Extract the [X, Y] coordinate from the center of the cell holding the provided text.  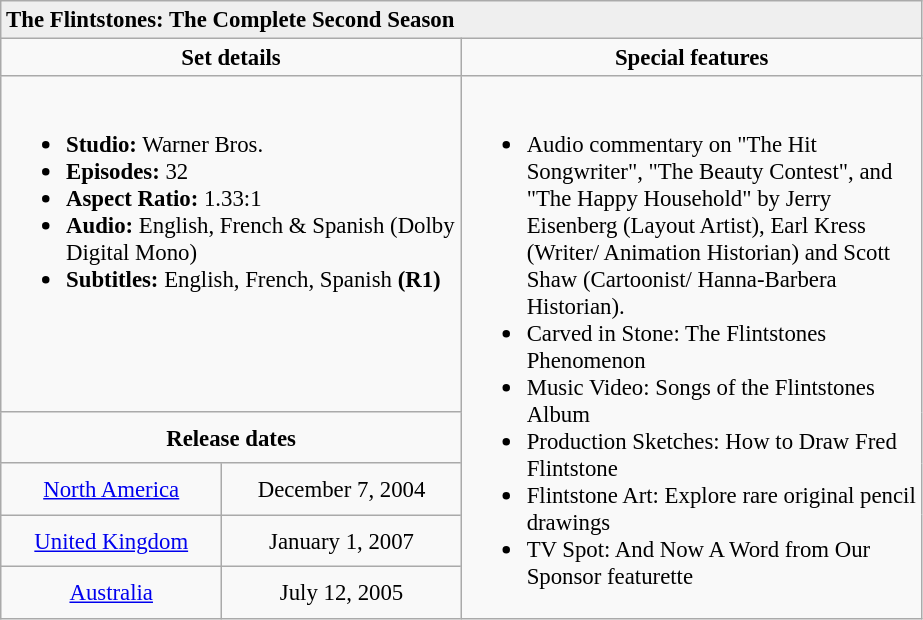
Special features [692, 58]
December 7, 2004 [342, 490]
Australia [112, 593]
The Flintstones: The Complete Second Season [462, 20]
January 1, 2007 [342, 541]
Release dates [232, 438]
North America [112, 490]
Set details [232, 58]
United Kingdom [112, 541]
Studio: Warner Bros.Episodes: 32Aspect Ratio: 1.33:1Audio: English, French & Spanish (Dolby Digital Mono)Subtitles: English, French, Spanish (R1) [232, 244]
July 12, 2005 [342, 593]
